Output the [X, Y] coordinate of the center of the cell containing the given text.  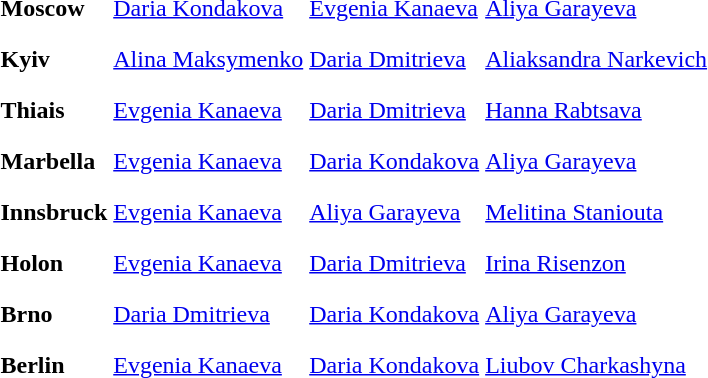
Aliya Garayeva [394, 212]
Alina Maksymenko [208, 59]
